From the cell containing the given text, extract its center point as [X, Y] coordinate. 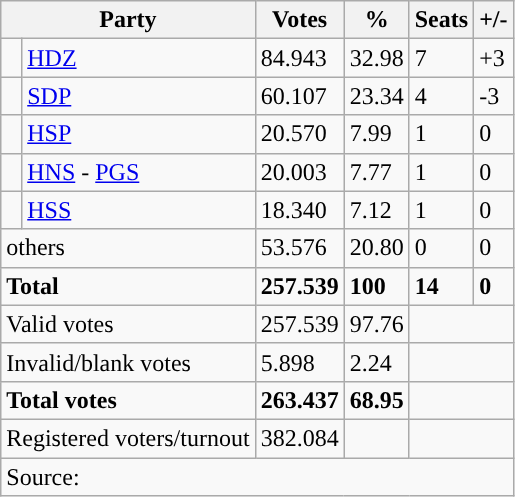
7.77 [376, 172]
HSP [138, 134]
% [376, 20]
68.95 [376, 400]
20.570 [300, 134]
HSS [138, 210]
60.107 [300, 96]
382.084 [300, 438]
Total [128, 286]
14 [441, 286]
Valid votes [128, 324]
Votes [300, 20]
100 [376, 286]
Registered voters/turnout [128, 438]
23.34 [376, 96]
4 [441, 96]
7.12 [376, 210]
SDP [138, 96]
Invalid/blank votes [128, 362]
263.437 [300, 400]
18.340 [300, 210]
HNS - PGS [138, 172]
5.898 [300, 362]
7 [441, 58]
+3 [494, 58]
20.80 [376, 248]
2.24 [376, 362]
7.99 [376, 134]
Total votes [128, 400]
Source: [257, 477]
53.576 [300, 248]
others [128, 248]
+/- [494, 20]
97.76 [376, 324]
HDZ [138, 58]
32.98 [376, 58]
20.003 [300, 172]
84.943 [300, 58]
-3 [494, 96]
Seats [441, 20]
Party [128, 20]
